Search for the cell housing the specified text and yield its (X, Y) center coordinate. 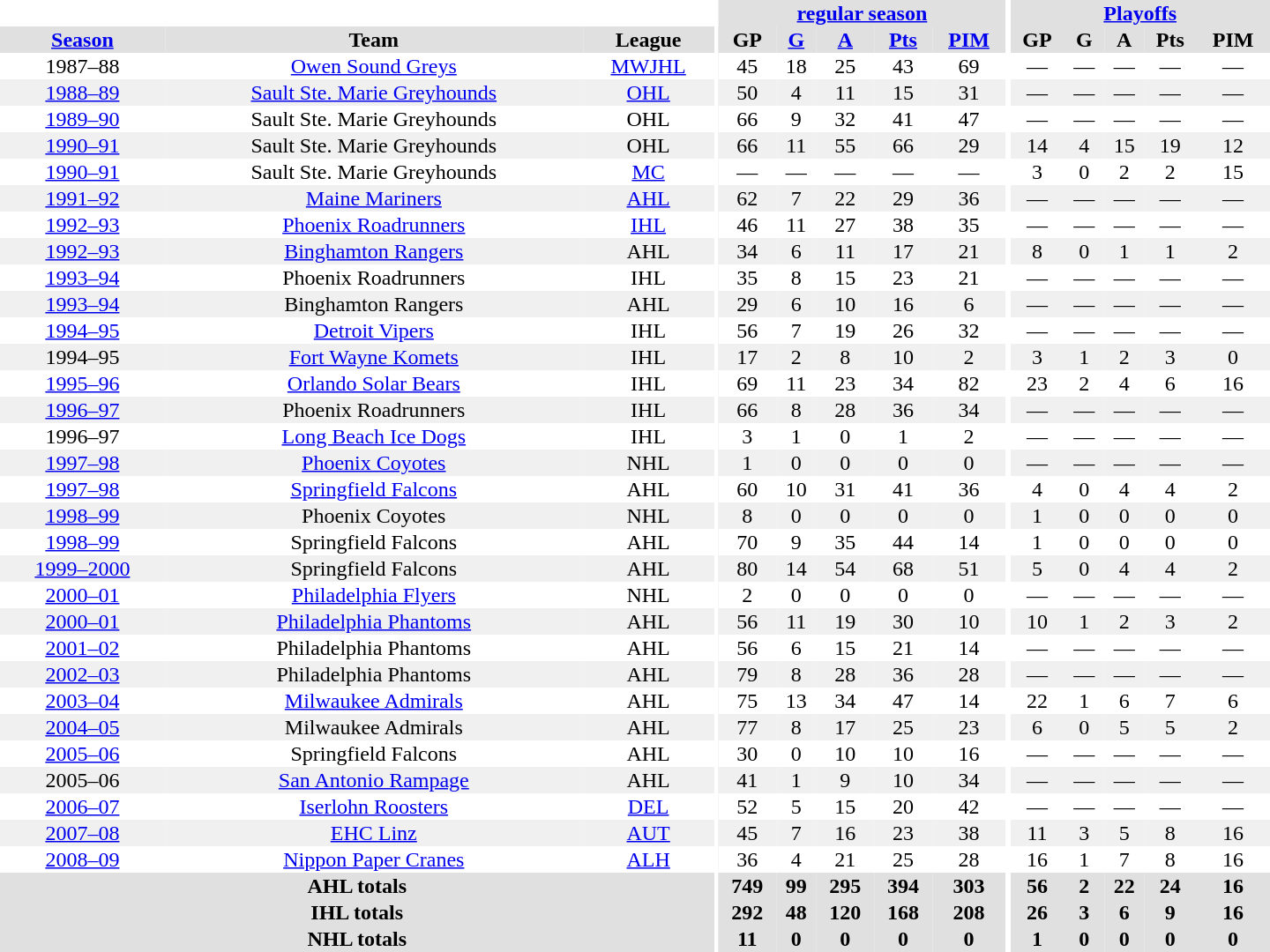
303 (969, 886)
62 (747, 198)
12 (1233, 145)
27 (846, 225)
24 (1169, 886)
75 (747, 701)
749 (747, 886)
55 (846, 145)
Iserlohn Roosters (374, 807)
292 (747, 912)
48 (796, 912)
54 (846, 569)
44 (903, 542)
Philadelphia Flyers (374, 595)
AUT (649, 833)
46 (747, 225)
80 (747, 569)
52 (747, 807)
AHL totals (356, 886)
70 (747, 542)
2006–07 (83, 807)
42 (969, 807)
MC (649, 172)
43 (903, 66)
295 (846, 886)
Detroit Vipers (374, 331)
Playoffs (1139, 13)
394 (903, 886)
1988–89 (83, 93)
168 (903, 912)
1999–2000 (83, 569)
79 (747, 674)
Fort Wayne Komets (374, 357)
18 (796, 66)
MWJHL (649, 66)
League (649, 40)
Orlando Solar Bears (374, 383)
Maine Mariners (374, 198)
20 (903, 807)
NHL totals (356, 939)
regular season (862, 13)
208 (969, 912)
Nippon Paper Cranes (374, 859)
1987–88 (83, 66)
82 (969, 383)
2002–03 (83, 674)
ALH (649, 859)
2004–05 (83, 727)
2001–02 (83, 648)
60 (747, 489)
2007–08 (83, 833)
77 (747, 727)
Long Beach Ice Dogs (374, 436)
Owen Sound Greys (374, 66)
EHC Linz (374, 833)
99 (796, 886)
1995–96 (83, 383)
San Antonio Rampage (374, 780)
Season (83, 40)
120 (846, 912)
DEL (649, 807)
13 (796, 701)
68 (903, 569)
51 (969, 569)
1989–90 (83, 119)
2008–09 (83, 859)
1991–92 (83, 198)
IHL totals (356, 912)
2003–04 (83, 701)
50 (747, 93)
Team (374, 40)
